Identify which cell holds the provided text, then report its [X, Y] central coordinate. 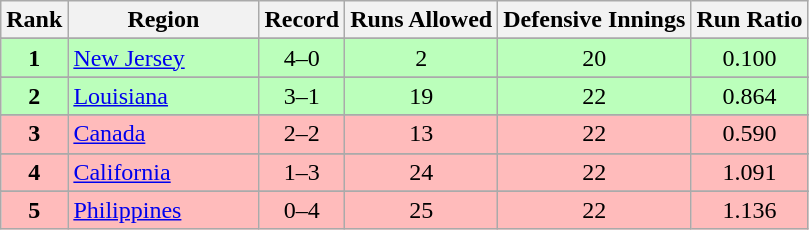
1 [34, 58]
Rank [34, 20]
4–0 [302, 58]
Louisiana [164, 96]
20 [594, 58]
3 [34, 134]
25 [422, 210]
Runs Allowed [422, 20]
0–4 [302, 210]
1.136 [750, 210]
5 [34, 210]
0.100 [750, 58]
Region [164, 20]
Canada [164, 134]
Defensive Innings [594, 20]
2–2 [302, 134]
Run Ratio [750, 20]
19 [422, 96]
0.590 [750, 134]
24 [422, 172]
13 [422, 134]
New Jersey [164, 58]
1.091 [750, 172]
3–1 [302, 96]
4 [34, 172]
Philippines [164, 210]
California [164, 172]
Record [302, 20]
0.864 [750, 96]
1–3 [302, 172]
